Pinpoint the cell where the given text exists, returning its (X, Y) midpoint coordinate. 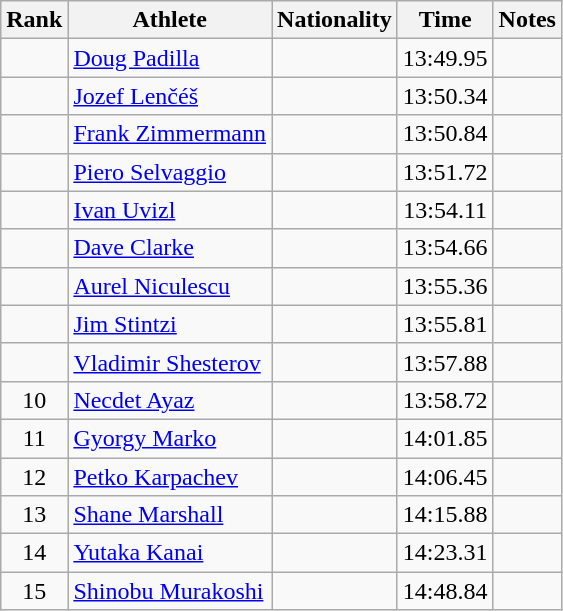
Gyorgy Marko (170, 438)
13:49.95 (445, 58)
Vladimir Shesterov (170, 362)
Doug Padilla (170, 58)
15 (34, 591)
Time (445, 20)
Necdet Ayaz (170, 400)
Petko Karpachev (170, 477)
Athlete (170, 20)
14:06.45 (445, 477)
Shane Marshall (170, 515)
12 (34, 477)
Nationality (335, 20)
10 (34, 400)
14:15.88 (445, 515)
13:50.34 (445, 96)
13 (34, 515)
14:01.85 (445, 438)
14 (34, 553)
14:48.84 (445, 591)
Notes (527, 20)
Aurel Niculescu (170, 286)
Dave Clarke (170, 248)
Yutaka Kanai (170, 553)
13:54.11 (445, 210)
13:51.72 (445, 172)
Jozef Lenčéš (170, 96)
14:23.31 (445, 553)
Jim Stintzi (170, 324)
Piero Selvaggio (170, 172)
Ivan Uvizl (170, 210)
13:55.81 (445, 324)
13:57.88 (445, 362)
Frank Zimmermann (170, 134)
13:55.36 (445, 286)
Shinobu Murakoshi (170, 591)
13:54.66 (445, 248)
13:50.84 (445, 134)
11 (34, 438)
Rank (34, 20)
13:58.72 (445, 400)
